Output the (x, y) coordinate of the center of the cell containing the given text.  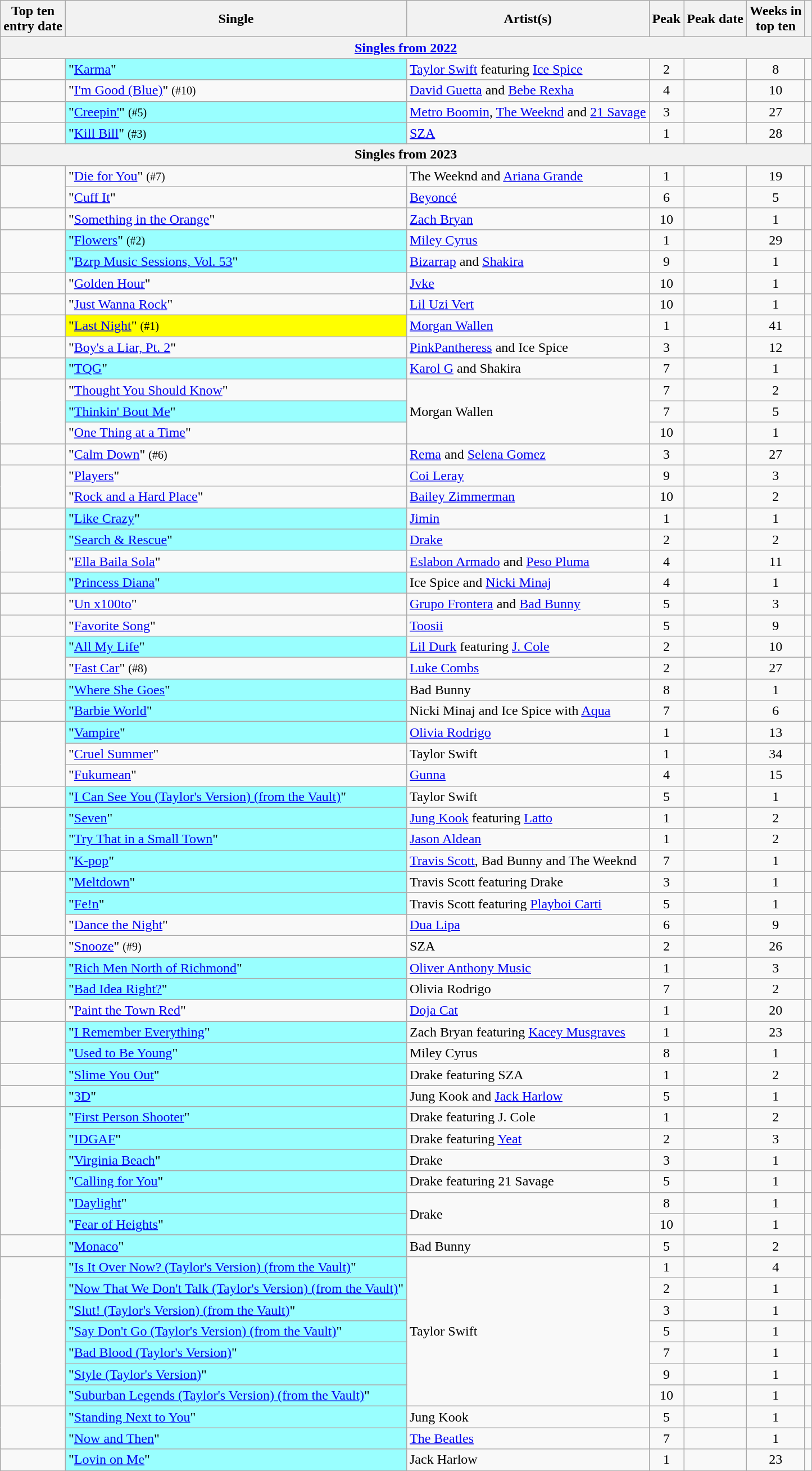
"Used to Be Young" (236, 1053)
"Cuff It" (236, 197)
"Suburban Legends (Taylor's Version) (from the Vault)" (236, 1396)
"IDGAF" (236, 1139)
Doja Cat (528, 1011)
"Fear of Heights" (236, 1224)
"Cruel Summer" (236, 754)
"Snooze" (#9) (236, 946)
"Die for You" (#7) (236, 176)
13 (775, 732)
Drake featuring J. Cole (528, 1117)
Lil Durk featuring J. Cole (528, 647)
Drake featuring SZA (528, 1075)
"Calling for You" (236, 1182)
"Paint the Town Red" (236, 1011)
"Vampire" (236, 732)
"Bzrp Music Sessions, Vol. 53" (236, 261)
"Kill Bill" (#3) (236, 133)
"Thought You Should Know" (236, 390)
34 (775, 754)
The Weeknd and Ariana Grande (528, 176)
Jung Kook and Jack Harlow (528, 1096)
Jack Harlow (528, 1460)
"Slut! (Taylor's Version) (from the Vault)" (236, 1310)
28 (775, 133)
"Ella Baila Sola" (236, 561)
"All My Life" (236, 647)
"Lovin on Me" (236, 1460)
Drake featuring 21 Savage (528, 1182)
"Slime You Out" (236, 1075)
"Players" (236, 476)
Metro Boomin, The Weeknd and 21 Savage (528, 112)
"Seven" (236, 818)
"Meltdown" (236, 882)
"Like Crazy" (236, 518)
Nicki Minaj and Ice Spice with Aqua (528, 711)
Travis Scott, Bad Bunny and The Weeknd (528, 861)
"Fast Car" (#8) (236, 668)
Drake featuring Yeat (528, 1139)
Gunna (528, 775)
"One Thing at a Time" (236, 433)
"Virginia Beach" (236, 1160)
"Rich Men North of Richmond" (236, 967)
"Fe!n" (236, 903)
"Monaco" (236, 1246)
Peak (666, 19)
"Karma" (236, 69)
Rema and Selena Gomez (528, 454)
Single (236, 19)
"Daylight" (236, 1203)
"Creepin'" (#5) (236, 112)
Zach Bryan (528, 219)
"Golden Hour" (236, 283)
"Thinkin' Bout Me" (236, 411)
Beyoncé (528, 197)
26 (775, 946)
Travis Scott featuring Playboi Carti (528, 903)
Oliver Anthony Music (528, 967)
"Boy's a Liar, Pt. 2" (236, 347)
Travis Scott featuring Drake (528, 882)
"Dance the Night" (236, 925)
"Last Night" (#1) (236, 326)
Bailey Zimmerman (528, 497)
Zach Bryan featuring Kacey Musgraves (528, 1032)
"Something in the Orange" (236, 219)
"I'm Good (Blue)" (#10) (236, 90)
11 (775, 561)
Taylor Swift featuring Ice Spice (528, 69)
Grupo Frontera and Bad Bunny (528, 604)
"Un x100to" (236, 604)
"I Can See You (Taylor's Version) (from the Vault)" (236, 796)
"Where She Goes" (236, 690)
Artist(s) (528, 19)
Singles from 2022 (406, 48)
Eslabon Armado and Peso Pluma (528, 561)
Jung Kook featuring Latto (528, 818)
41 (775, 326)
"Try That in a Small Town" (236, 839)
"Barbie World" (236, 711)
Jason Aldean (528, 839)
"Just Wanna Rock" (236, 305)
29 (775, 240)
David Guetta and Bebe Rexha (528, 90)
"Say Don't Go (Taylor's Version) (from the Vault)" (236, 1332)
"Now and Then" (236, 1438)
Luke Combs (528, 668)
"First Person Shooter" (236, 1117)
19 (775, 176)
Karol G and Shakira (528, 369)
"Is It Over Now? (Taylor's Version) (from the Vault)" (236, 1267)
"Search & Rescue" (236, 540)
"Favorite Song" (236, 626)
"3D" (236, 1096)
Weeks intop ten (775, 19)
Coi Leray (528, 476)
Top tenentry date (33, 19)
The Beatles (528, 1438)
"K-pop" (236, 861)
"I Remember Everything" (236, 1032)
Jimin (528, 518)
"Bad Blood (Taylor's Version)" (236, 1353)
Dua Lipa (528, 925)
Jvke (528, 283)
"Flowers" (#2) (236, 240)
"Standing Next to You" (236, 1417)
"Fukumean" (236, 775)
Ice Spice and Nicki Minaj (528, 582)
"Rock and a Hard Place" (236, 497)
"Princess Diana" (236, 582)
20 (775, 1011)
Singles from 2023 (406, 155)
Peak date (715, 19)
12 (775, 347)
Bizarrap and Shakira (528, 261)
"Style (Taylor's Version)" (236, 1374)
Lil Uzi Vert (528, 305)
15 (775, 775)
"TQG" (236, 369)
"Bad Idea Right?" (236, 989)
Toosii (528, 626)
PinkPantheress and Ice Spice (528, 347)
"Now That We Don't Talk (Taylor's Version) (from the Vault)" (236, 1288)
"Calm Down" (#6) (236, 454)
Jung Kook (528, 1417)
